Determine the [x, y] coordinate at the center of the cell enclosing the given text.  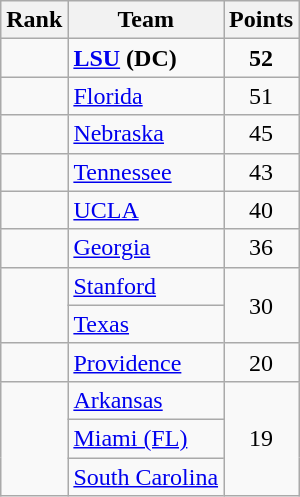
South Carolina [146, 477]
40 [262, 210]
20 [262, 362]
51 [262, 96]
Miami (FL) [146, 438]
19 [262, 438]
36 [262, 248]
Tennessee [146, 172]
Points [262, 20]
LSU (DC) [146, 58]
Rank [34, 20]
Providence [146, 362]
Stanford [146, 286]
30 [262, 305]
43 [262, 172]
Team [146, 20]
Arkansas [146, 400]
45 [262, 134]
Nebraska [146, 134]
52 [262, 58]
Georgia [146, 248]
Florida [146, 96]
Texas [146, 324]
UCLA [146, 210]
